Output the (X, Y) coordinate of the center of the cell containing the given text.  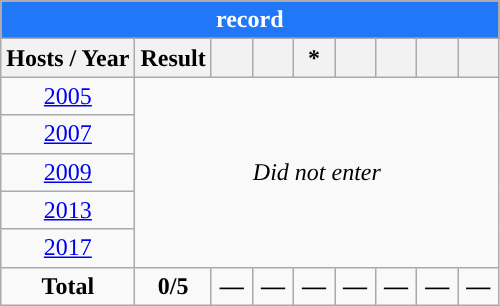
Hosts / Year (68, 58)
record (250, 20)
2009 (68, 172)
Total (68, 286)
2007 (68, 134)
2017 (68, 248)
* (314, 58)
Did not enter (317, 172)
2005 (68, 96)
Result (173, 58)
2013 (68, 210)
0/5 (173, 286)
